For the text-containing cell, return its midpoint in (x, y) coordinate format. 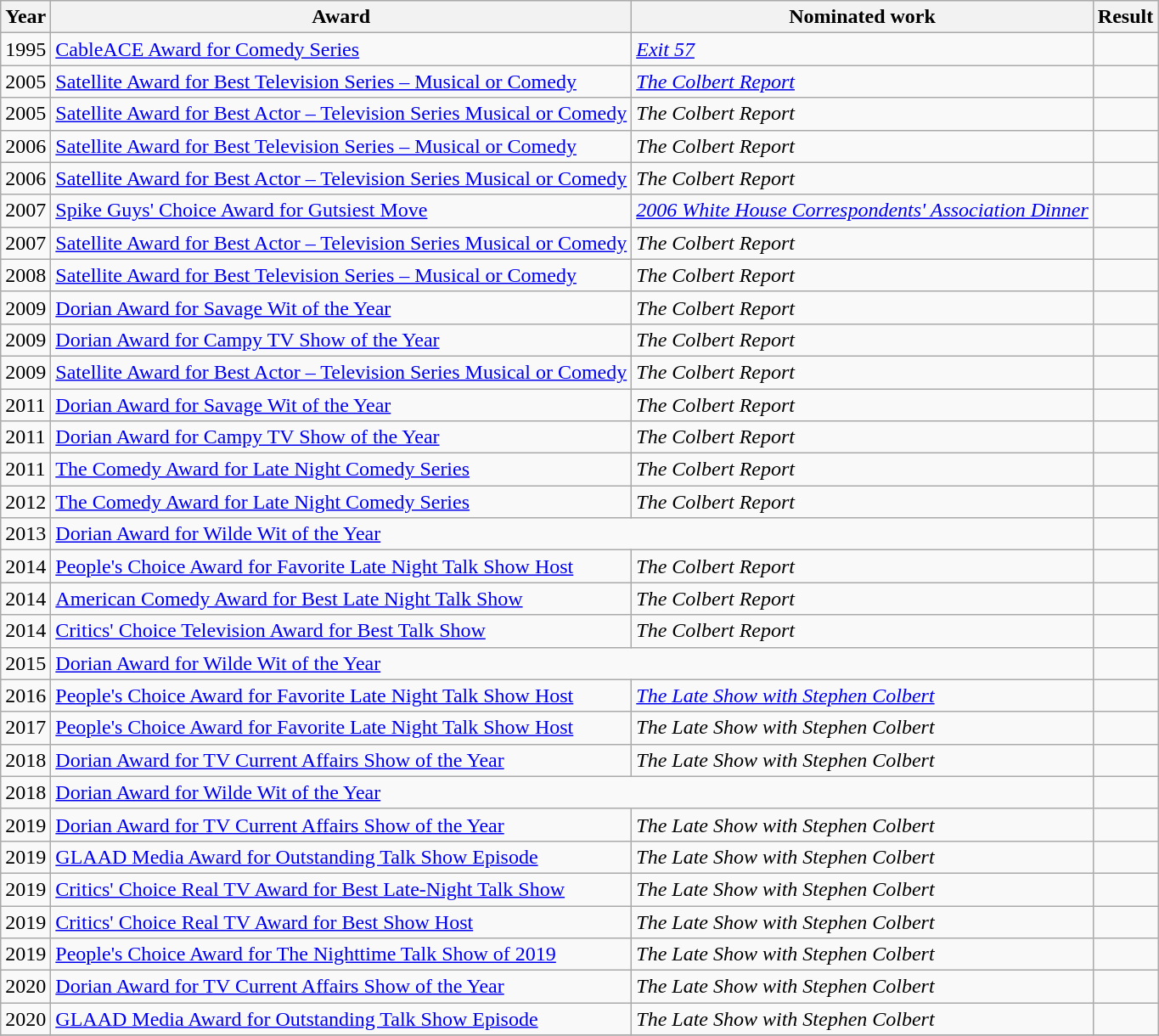
2006 White House Correspondents' Association Dinner (863, 211)
American Comedy Award for Best Late Night Talk Show (341, 599)
2017 (25, 728)
Exit 57 (863, 49)
Result (1125, 17)
Award (341, 17)
People's Choice Award for The Nighttime Talk Show of 2019 (341, 954)
Nominated work (863, 17)
2015 (25, 663)
Spike Guys' Choice Award for Gutsiest Move (341, 211)
2013 (25, 534)
1995 (25, 49)
2008 (25, 275)
Critics' Choice Television Award for Best Talk Show (341, 631)
Critics' Choice Real TV Award for Best Late-Night Talk Show (341, 889)
Critics' Choice Real TV Award for Best Show Host (341, 921)
CableACE Award for Comedy Series (341, 49)
2012 (25, 502)
2016 (25, 695)
Year (25, 17)
